Output the (x, y) coordinate of the center of the cell containing the given text.  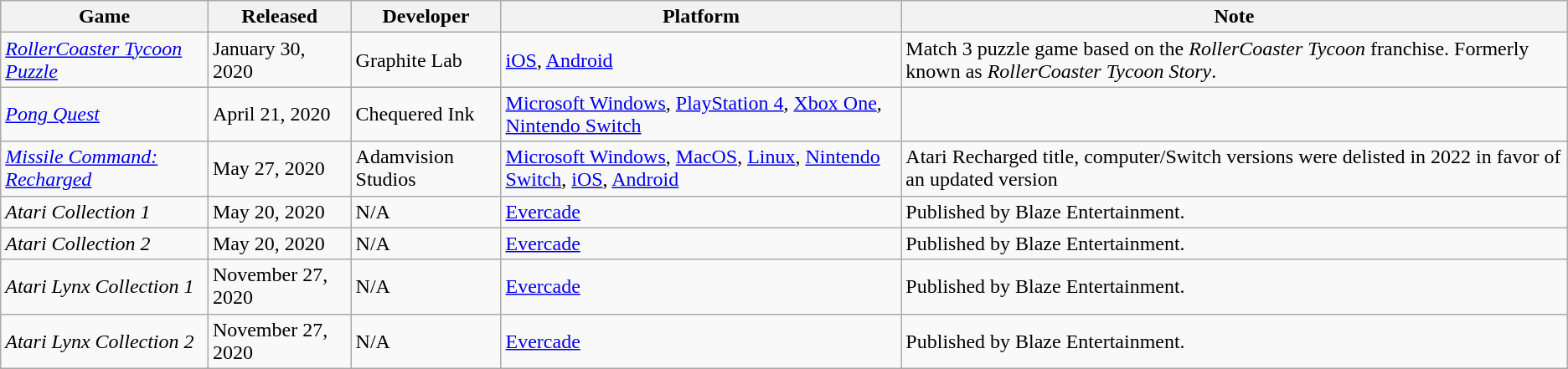
Released (280, 17)
Graphite Lab (426, 60)
Pong Quest (105, 114)
Game (105, 17)
April 21, 2020 (280, 114)
Microsoft Windows, PlayStation 4, Xbox One, Nintendo Switch (701, 114)
Note (1235, 17)
Atari Recharged title, computer/Switch versions were delisted in 2022 in favor of an updated version (1235, 169)
Atari Lynx Collection 1 (105, 286)
Atari Collection 2 (105, 243)
Match 3 puzzle game based on the RollerCoaster Tycoon franchise. Formerly known as RollerCoaster Tycoon Story. (1235, 60)
Platform (701, 17)
Atari Lynx Collection 2 (105, 341)
Developer (426, 17)
Missile Command: Recharged (105, 169)
May 27, 2020 (280, 169)
Atari Collection 1 (105, 212)
Chequered Ink (426, 114)
Adamvision Studios (426, 169)
RollerCoaster Tycoon Puzzle (105, 60)
January 30, 2020 (280, 60)
iOS, Android (701, 60)
Microsoft Windows, MacOS, Linux, Nintendo Switch, iOS, Android (701, 169)
